Return (x, y) of the center of cell containing provided text 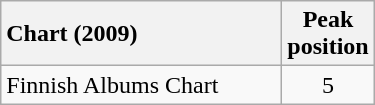
Peakposition (328, 34)
Chart (2009) (142, 34)
Finnish Albums Chart (142, 85)
5 (328, 85)
